Output the [x, y] coordinate of the center of the cell containing the given text.  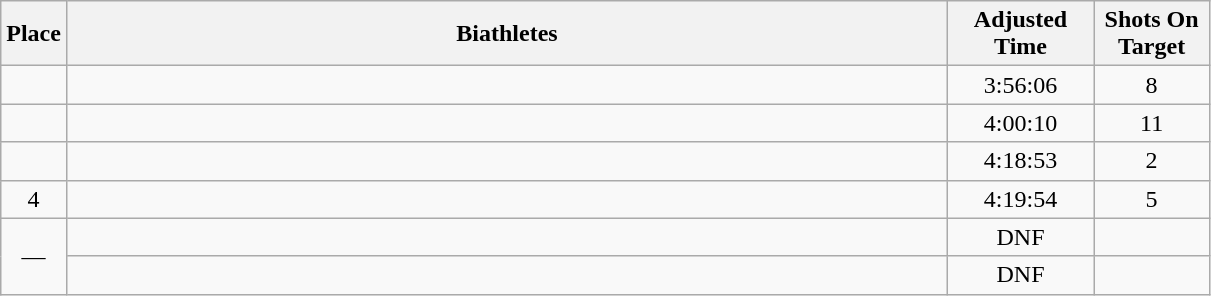
2 [1152, 161]
3:56:06 [1021, 85]
4 [34, 199]
4:00:10 [1021, 123]
4:19:54 [1021, 199]
5 [1152, 199]
8 [1152, 85]
4:18:53 [1021, 161]
Place [34, 34]
11 [1152, 123]
Biathletes [506, 34]
Adjusted Time [1021, 34]
— [34, 256]
Shots On Target [1152, 34]
